From the cell containing the given text, extract its center point as (X, Y) coordinate. 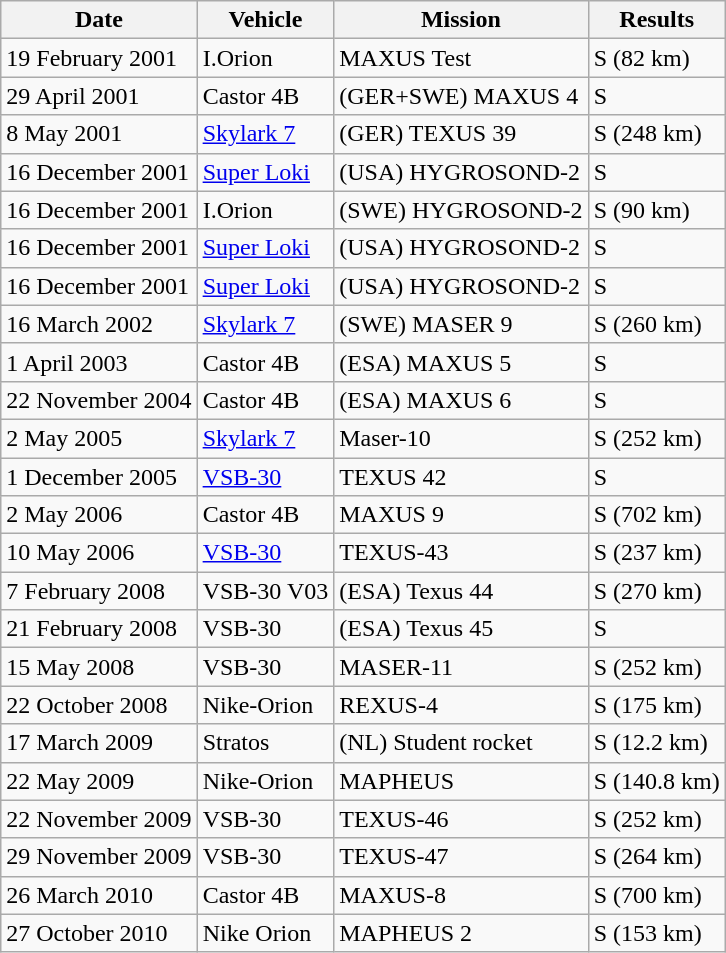
7 February 2008 (99, 591)
(GER+SWE) MAXUS 4 (461, 96)
(ESA) MAXUS 6 (461, 400)
27 October 2010 (99, 933)
TEXUS-46 (461, 819)
S (248 km) (656, 134)
(ESA) MAXUS 5 (461, 362)
VSB-30 V03 (266, 591)
TEXUS-47 (461, 857)
Mission (461, 20)
(SWE) HYGROSOND-2 (461, 210)
S (237 km) (656, 553)
MAPHEUS 2 (461, 933)
22 November 2004 (99, 400)
S (260 km) (656, 324)
(GER) TEXUS 39 (461, 134)
MAXUS-8 (461, 895)
2 May 2006 (99, 515)
Date (99, 20)
2 May 2005 (99, 438)
S (700 km) (656, 895)
MASER-11 (461, 667)
S (140.8 km) (656, 781)
Stratos (266, 743)
S (12.2 km) (656, 743)
MAXUS 9 (461, 515)
(ESA) Texus 45 (461, 629)
22 October 2008 (99, 705)
22 November 2009 (99, 819)
S (90 km) (656, 210)
REXUS-4 (461, 705)
16 March 2002 (99, 324)
17 March 2009 (99, 743)
Maser-10 (461, 438)
Vehicle (266, 20)
S (264 km) (656, 857)
29 April 2001 (99, 96)
10 May 2006 (99, 553)
S (82 km) (656, 58)
S (153 km) (656, 933)
26 March 2010 (99, 895)
19 February 2001 (99, 58)
1 December 2005 (99, 477)
(NL) Student rocket (461, 743)
S (702 km) (656, 515)
MAXUS Test (461, 58)
1 April 2003 (99, 362)
(ESA) Texus 44 (461, 591)
S (175 km) (656, 705)
MAPHEUS (461, 781)
8 May 2001 (99, 134)
22 May 2009 (99, 781)
Nike Orion (266, 933)
TEXUS-43 (461, 553)
Results (656, 20)
TEXUS 42 (461, 477)
S (270 km) (656, 591)
15 May 2008 (99, 667)
(SWE) MASER 9 (461, 324)
21 February 2008 (99, 629)
29 November 2009 (99, 857)
